Search for the cell housing the specified text and yield its (X, Y) center coordinate. 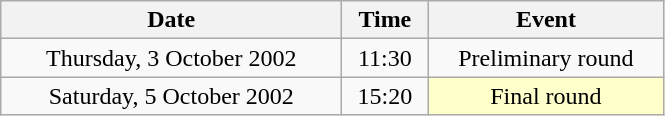
Date (172, 20)
11:30 (385, 58)
Saturday, 5 October 2002 (172, 96)
15:20 (385, 96)
Thursday, 3 October 2002 (172, 58)
Event (546, 20)
Final round (546, 96)
Time (385, 20)
Preliminary round (546, 58)
